For the text-containing cell, return its midpoint in (X, Y) coordinate format. 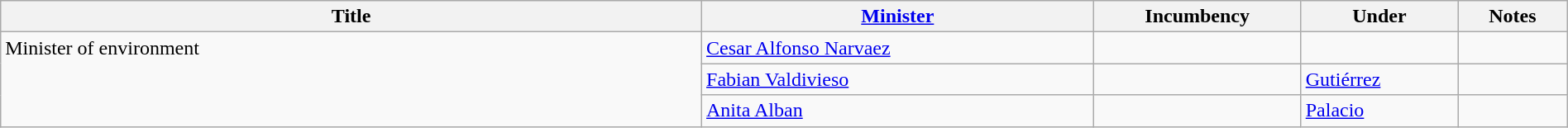
Incumbency (1198, 17)
Minister of environment (351, 79)
Cesar Alfonso Narvaez (898, 48)
Title (351, 17)
Fabian Valdivieso (898, 79)
Minister (898, 17)
Gutiérrez (1379, 79)
Anita Alban (898, 111)
Under (1379, 17)
Palacio (1379, 111)
Notes (1513, 17)
